Return (x, y) of the center of cell containing provided text 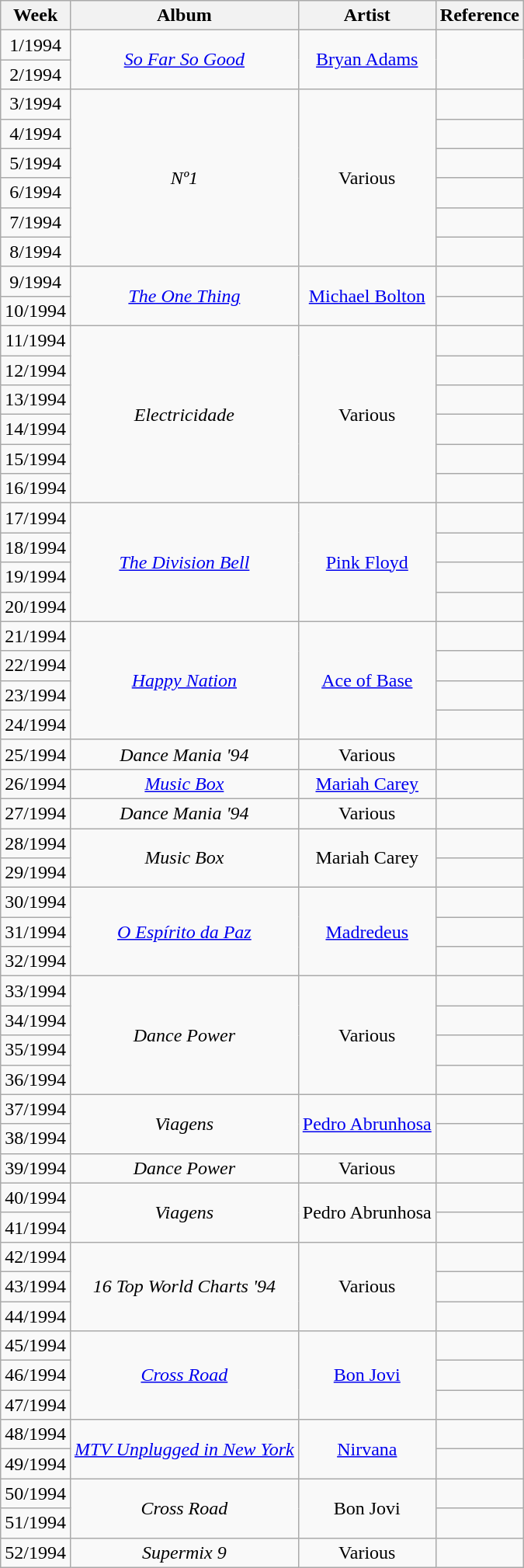
25/1994 (36, 754)
Artist (366, 16)
MTV Unplugged in New York (184, 1449)
52/1994 (36, 1552)
39/1994 (36, 1168)
18/1994 (36, 548)
Supermix 9 (184, 1552)
12/1994 (36, 370)
43/1994 (36, 1286)
40/1994 (36, 1198)
19/1994 (36, 577)
Electricidade (184, 414)
17/1994 (36, 518)
Bryan Adams (366, 60)
23/1994 (36, 695)
44/1994 (36, 1316)
30/1994 (36, 902)
32/1994 (36, 961)
46/1994 (36, 1375)
49/1994 (36, 1464)
15/1994 (36, 459)
6/1994 (36, 193)
42/1994 (36, 1257)
8/1994 (36, 252)
11/1994 (36, 340)
Nº1 (184, 178)
47/1994 (36, 1405)
13/1994 (36, 400)
51/1994 (36, 1523)
45/1994 (36, 1346)
37/1994 (36, 1109)
7/1994 (36, 222)
36/1994 (36, 1080)
The Division Bell (184, 562)
Pink Floyd (366, 562)
1/1994 (36, 45)
Nirvana (366, 1449)
2/1994 (36, 75)
28/1994 (36, 843)
34/1994 (36, 1020)
10/1994 (36, 311)
The One Thing (184, 296)
41/1994 (36, 1227)
Ace of Base (366, 680)
33/1994 (36, 991)
Week (36, 16)
Michael Bolton (366, 296)
5/1994 (36, 163)
26/1994 (36, 784)
16 Top World Charts '94 (184, 1286)
So Far So Good (184, 60)
22/1994 (36, 666)
27/1994 (36, 813)
Album (184, 16)
9/1994 (36, 281)
Happy Nation (184, 680)
Reference (480, 16)
20/1994 (36, 607)
O Espírito da Paz (184, 932)
35/1994 (36, 1050)
38/1994 (36, 1139)
16/1994 (36, 488)
21/1994 (36, 636)
24/1994 (36, 725)
31/1994 (36, 932)
48/1994 (36, 1434)
4/1994 (36, 134)
29/1994 (36, 873)
3/1994 (36, 104)
50/1994 (36, 1493)
14/1994 (36, 429)
Madredeus (366, 932)
